Pinpoint the cell where the given text exists, returning its (x, y) midpoint coordinate. 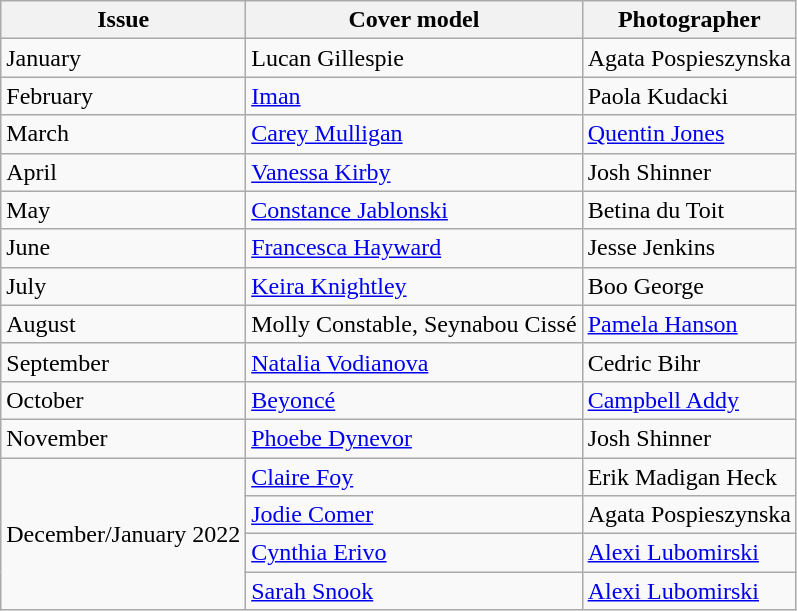
Jesse Jenkins (689, 248)
February (124, 96)
Campbell Addy (689, 400)
September (124, 362)
Molly Constable, Seynabou Cissé (414, 324)
May (124, 210)
Natalia Vodianova (414, 362)
August (124, 324)
January (124, 58)
Keira Knightley (414, 286)
December/January 2022 (124, 534)
Cover model (414, 20)
Francesca Hayward (414, 248)
April (124, 172)
Phoebe Dynevor (414, 438)
Erik Madigan Heck (689, 477)
Cedric Bihr (689, 362)
Vanessa Kirby (414, 172)
Beyoncé (414, 400)
March (124, 134)
Iman (414, 96)
Paola Kudacki (689, 96)
November (124, 438)
Betina du Toit (689, 210)
Quentin Jones (689, 134)
Cynthia Erivo (414, 553)
Boo George (689, 286)
Issue (124, 20)
Jodie Comer (414, 515)
Constance Jablonski (414, 210)
Pamela Hanson (689, 324)
Sarah Snook (414, 591)
Claire Foy (414, 477)
Photographer (689, 20)
October (124, 400)
July (124, 286)
June (124, 248)
Lucan Gillespie (414, 58)
Carey Mulligan (414, 134)
